Identify which cell holds the provided text, then report its [X, Y] central coordinate. 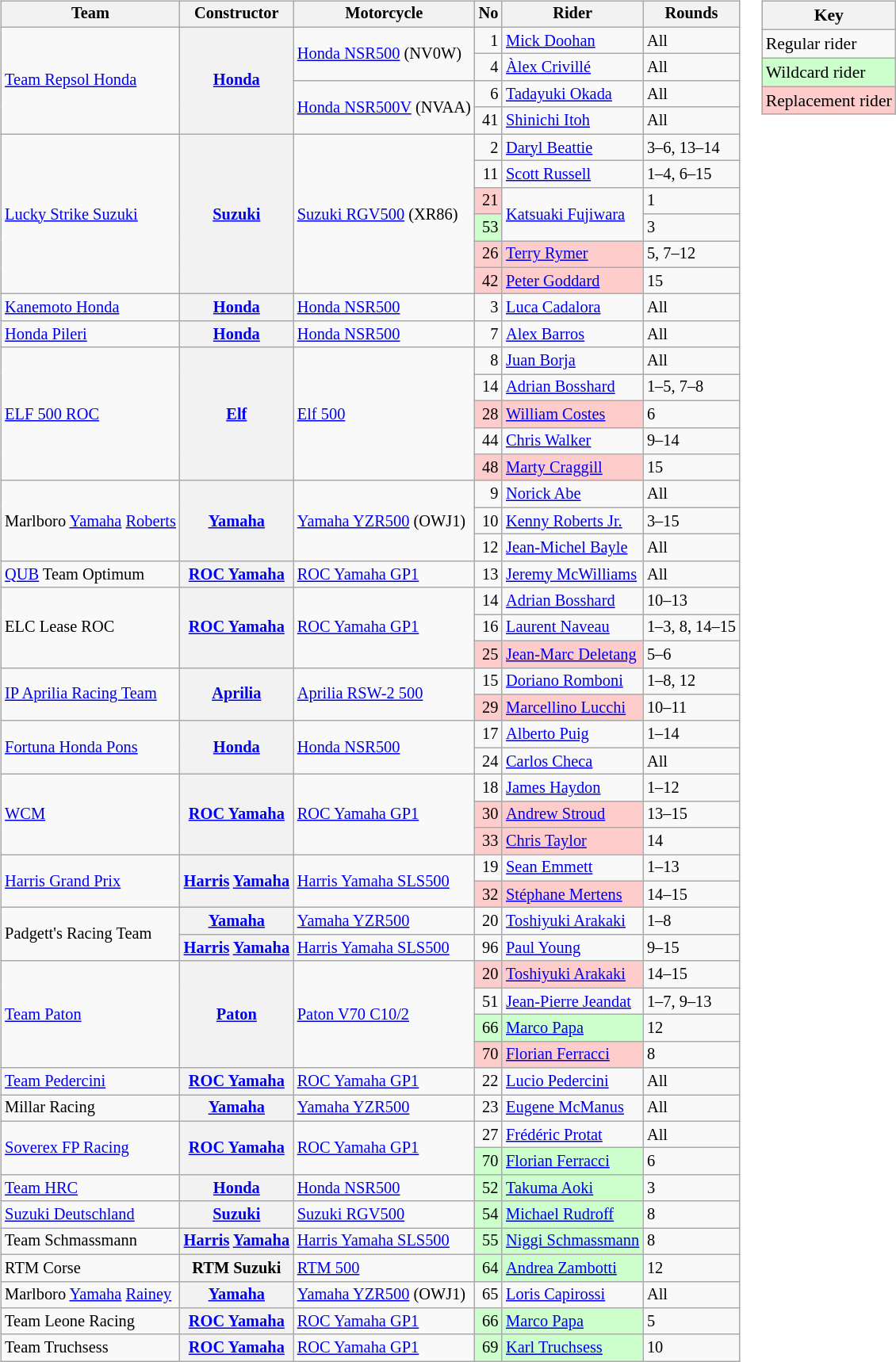
Team Pedercini [90, 1081]
Honda NSR500V (NVAA) [384, 108]
Team [90, 14]
Harris Grand Prix [90, 882]
Wildcard rider [829, 72]
Kenny Roberts Jr. [572, 521]
Chris Walker [572, 441]
13–15 [691, 814]
1–12 [691, 788]
42 [488, 281]
Replacement rider [829, 101]
10–11 [691, 708]
Tadayuki Okada [572, 94]
1–5, 7–8 [691, 388]
5 [691, 1322]
Karl Truchsess [572, 1348]
Marlboro Yamaha Roberts [90, 520]
Regular rider [829, 44]
3–15 [691, 521]
Paton V70 C10/2 [384, 1015]
Rounds [691, 14]
Padgett's Racing Team [90, 934]
RTM Suzuki [236, 1268]
Kanemoto Honda [90, 308]
16 [488, 628]
25 [488, 654]
9 [488, 494]
Motorcycle [384, 14]
Key [829, 16]
Team Leone Racing [90, 1322]
Shinichi Itoh [572, 121]
QUB Team Optimum [90, 574]
4 [488, 67]
No [488, 14]
1–3, 8, 14–15 [691, 628]
RTM 500 [384, 1268]
96 [488, 948]
Marty Craggill [572, 468]
5–6 [691, 654]
Team Repsol Honda [90, 81]
Terry Rymer [572, 254]
9–15 [691, 948]
54 [488, 1215]
27 [488, 1134]
Jeremy McWilliams [572, 574]
30 [488, 814]
Andrew Stroud [572, 814]
33 [488, 841]
Carlos Checa [572, 761]
Paton [236, 1015]
Aprilia RSW-2 500 [384, 694]
Takuma Aoki [572, 1188]
69 [488, 1348]
Honda NSR500 (NV0W) [384, 54]
Juan Borja [572, 361]
Soverex FP Racing [90, 1148]
Suzuki Deutschland [90, 1215]
Fortuna Honda Pons [90, 747]
Lucky Strike Suzuki [90, 214]
1–8, 12 [691, 681]
Paul Young [572, 948]
Suzuki RGV500 [384, 1215]
Doriano Romboni [572, 681]
Constructor [236, 14]
48 [488, 468]
William Costes [572, 414]
Katsuaki Fujiwara [572, 214]
41 [488, 121]
1–13 [691, 868]
18 [488, 788]
1–8 [691, 921]
10–13 [691, 601]
29 [488, 708]
44 [488, 441]
Sean Emmett [572, 868]
Mick Doohan [572, 40]
26 [488, 254]
13 [488, 574]
7 [488, 335]
Scott Russell [572, 174]
32 [488, 894]
Michael Rudroff [572, 1215]
21 [488, 201]
Laurent Naveau [572, 628]
3–6, 13–14 [691, 147]
James Haydon [572, 788]
Niggi Schmassmann [572, 1241]
24 [488, 761]
1–7, 9–13 [691, 1001]
Millar Racing [90, 1108]
23 [488, 1108]
Chris Taylor [572, 841]
Peter Goddard [572, 281]
Lucio Pedercini [572, 1081]
ELC Lease ROC [90, 628]
2 [488, 147]
28 [488, 414]
9–14 [691, 441]
Daryl Beattie [572, 147]
Loris Capirossi [572, 1295]
Luca Cadalora [572, 308]
1–14 [691, 734]
Honda Pileri [90, 335]
64 [488, 1268]
11 [488, 174]
Alberto Puig [572, 734]
Elf [236, 414]
65 [488, 1295]
55 [488, 1241]
Alex Barros [572, 335]
Suzuki RGV500 (XR86) [384, 214]
51 [488, 1001]
Marlboro Yamaha Rainey [90, 1295]
Frédéric Protat [572, 1134]
Marcellino Lucchi [572, 708]
Team Paton [90, 1015]
Stéphane Mertens [572, 894]
Rider [572, 14]
WCM [90, 815]
Andrea Zambotti [572, 1268]
22 [488, 1081]
17 [488, 734]
Norick Abe [572, 494]
1–4, 6–15 [691, 174]
53 [488, 228]
RTM Corse [90, 1268]
Jean-Michel Bayle [572, 548]
5, 7–12 [691, 254]
52 [488, 1188]
Elf 500 [384, 414]
Team Truchsess [90, 1348]
IP Aprilia Racing Team [90, 694]
Eugene McManus [572, 1108]
Team Schmassmann [90, 1241]
Jean-Marc Deletang [572, 654]
Àlex Crivillé [572, 67]
19 [488, 868]
Team HRC [90, 1188]
Aprilia [236, 694]
ELF 500 ROC [90, 414]
Jean-Pierre Jeandat [572, 1001]
